Return the [x, y] coordinate for the center point of the cell that contains the specified text.  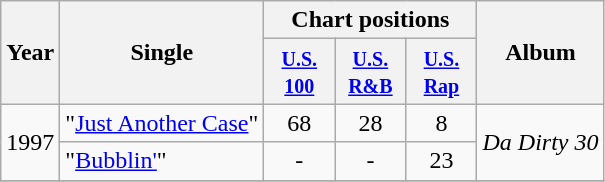
68 [300, 123]
"Bubblin'" [162, 161]
Year [30, 52]
U.S. 100 [300, 72]
U.S. Rap [442, 72]
23 [442, 161]
8 [442, 123]
"Just Another Case" [162, 123]
Album [540, 52]
Single [162, 52]
1997 [30, 142]
U.S. R&B [370, 72]
Da Dirty 30 [540, 142]
Chart positions [370, 20]
28 [370, 123]
